For the text-containing cell, return its midpoint in [X, Y] coordinate format. 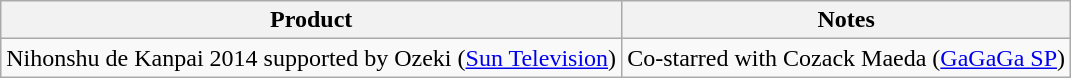
Nihonshu de Kanpai 2014 supported by Ozeki (Sun Television) [312, 58]
Product [312, 20]
Co-starred with Cozack Maeda (GaGaGa SP) [846, 58]
Notes [846, 20]
